Scan for the cell matching the given text and deliver its [X, Y] coordinate at center. 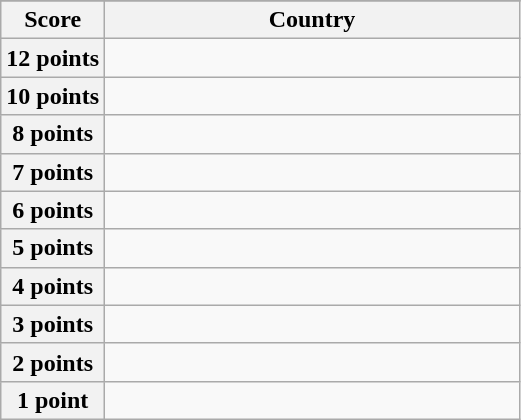
12 points [53, 58]
5 points [53, 248]
10 points [53, 96]
7 points [53, 172]
Country [312, 20]
2 points [53, 362]
Score [53, 20]
6 points [53, 210]
8 points [53, 134]
1 point [53, 400]
4 points [53, 286]
3 points [53, 324]
